Output the [x, y] coordinate of the center of the cell containing the given text.  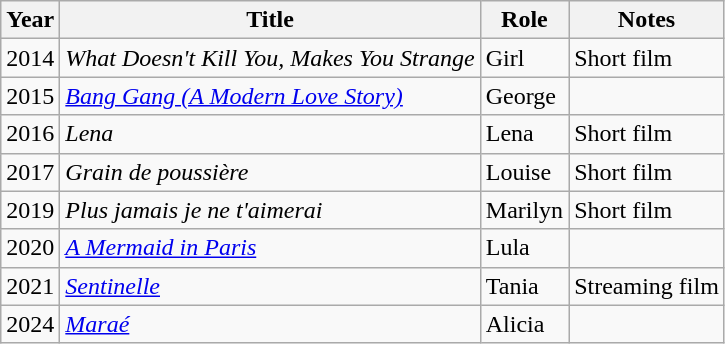
Sentinelle [270, 286]
2024 [30, 324]
2019 [30, 210]
Year [30, 20]
A Mermaid in Paris [270, 248]
What Doesn't Kill You, Makes You Strange [270, 58]
Alicia [524, 324]
Plus jamais je ne t'aimerai [270, 210]
Notes [647, 20]
Grain de poussière [270, 172]
Marilyn [524, 210]
2017 [30, 172]
Bang Gang (A Modern Love Story) [270, 96]
2014 [30, 58]
2021 [30, 286]
Streaming film [647, 286]
Title [270, 20]
George [524, 96]
Lula [524, 248]
Tania [524, 286]
Role [524, 20]
2015 [30, 96]
Girl [524, 58]
Louise [524, 172]
Maraé [270, 324]
2020 [30, 248]
2016 [30, 134]
